Pinpoint the cell where the given text exists, returning its (x, y) midpoint coordinate. 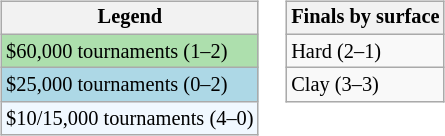
$60,000 tournaments (1–2) (130, 51)
$10/15,000 tournaments (4–0) (130, 119)
Legend (130, 18)
Clay (3–3) (365, 85)
Hard (2–1) (365, 51)
Finals by surface (365, 18)
$25,000 tournaments (0–2) (130, 85)
